Return the (X, Y) coordinate for the center point of the cell that contains the specified text.  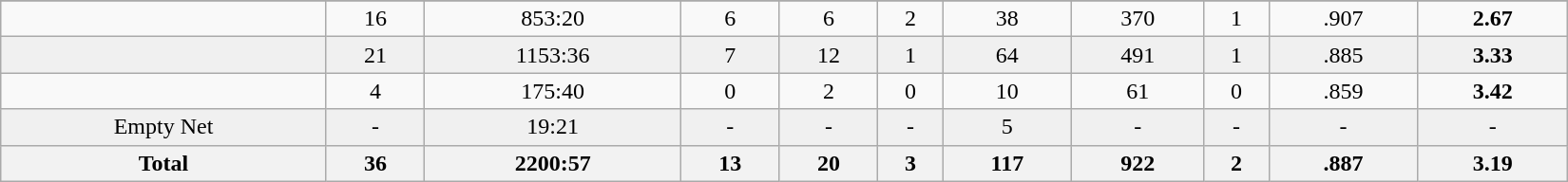
3 (910, 163)
175:40 (553, 91)
7 (730, 55)
.907 (1344, 19)
19:21 (553, 127)
16 (375, 19)
922 (1138, 163)
.859 (1344, 91)
61 (1138, 91)
10 (1007, 91)
5 (1007, 127)
.885 (1344, 55)
2.67 (1492, 19)
370 (1138, 19)
20 (829, 163)
3.19 (1492, 163)
36 (375, 163)
853:20 (553, 19)
Empty Net (163, 127)
13 (730, 163)
38 (1007, 19)
3.42 (1492, 91)
3.33 (1492, 55)
2200:57 (553, 163)
21 (375, 55)
.887 (1344, 163)
Total (163, 163)
491 (1138, 55)
1153:36 (553, 55)
117 (1007, 163)
12 (829, 55)
64 (1007, 55)
4 (375, 91)
